Locate the cell with the specified text and output its [X, Y] center coordinate. 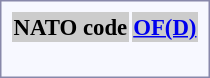
OF(D) [165, 27]
NATO code [70, 27]
